From the cell containing the given text, extract its center point as (X, Y) coordinate. 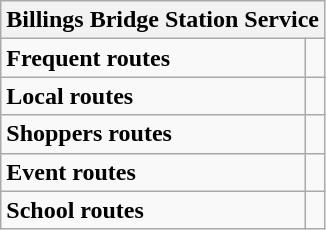
Local routes (154, 96)
Shoppers routes (154, 134)
School routes (154, 210)
Event routes (154, 172)
Frequent routes (154, 58)
Billings Bridge Station Service (163, 20)
